Capture the cell that displays the provided text and extract its (x, y) central coordinate. 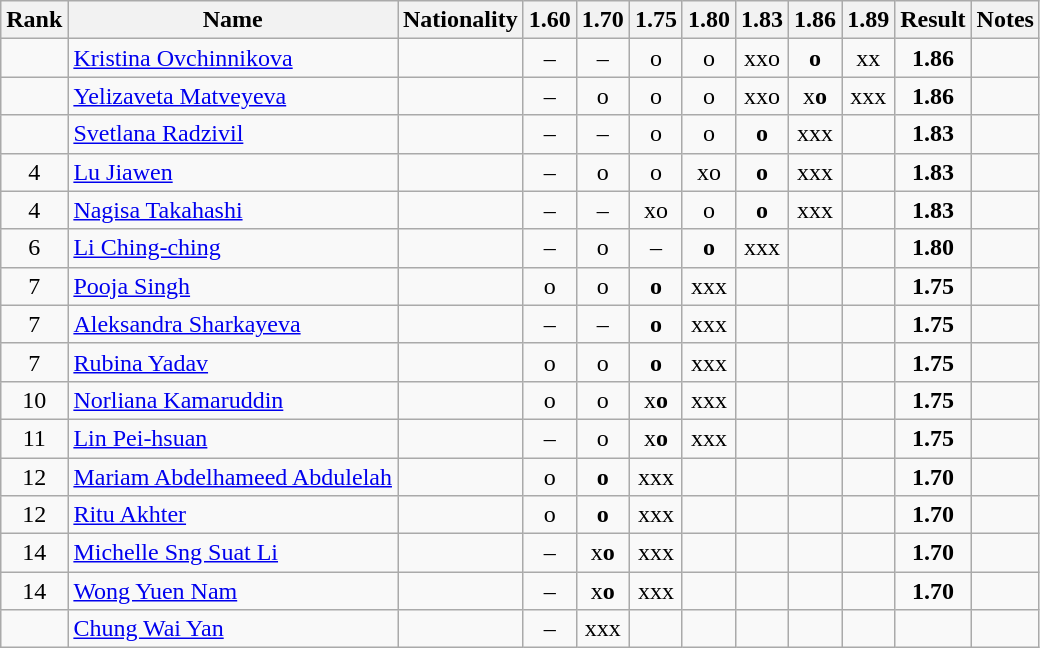
Notes (1005, 20)
Michelle Sng Suat Li (233, 553)
xx (868, 58)
Result (933, 20)
1.89 (868, 20)
Lu Jiawen (233, 172)
Rank (34, 20)
Nationality (461, 20)
Aleksandra Sharkayeva (233, 324)
Nagisa Takahashi (233, 210)
Pooja Singh (233, 286)
Lin Pei-hsuan (233, 438)
Ritu Akhter (233, 515)
11 (34, 438)
Name (233, 20)
Norliana Kamaruddin (233, 400)
Li Ching-ching (233, 248)
Chung Wai Yan (233, 629)
Svetlana Radzivil (233, 134)
6 (34, 248)
Rubina Yadav (233, 362)
1.60 (550, 20)
Yelizaveta Matveyeva (233, 96)
10 (34, 400)
Kristina Ovchinnikova (233, 58)
Wong Yuen Nam (233, 591)
Mariam Abdelhameed Abdulelah (233, 477)
